Detect which cell encompasses the target text, then output its [X, Y] center coordinate. 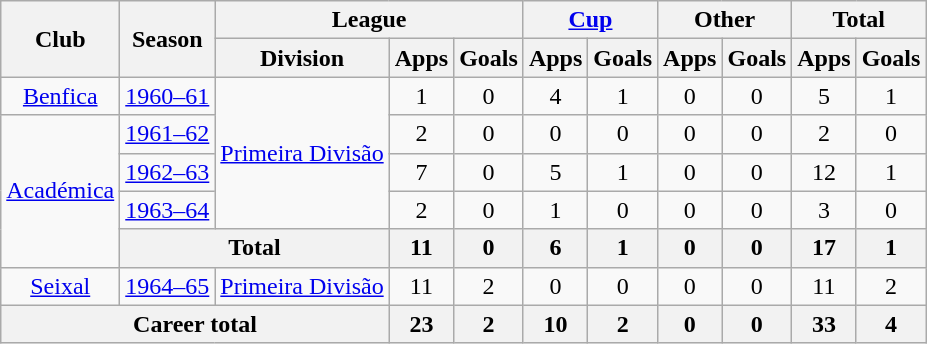
Académica [60, 191]
3 [824, 210]
1960–61 [168, 96]
1961–62 [168, 134]
33 [824, 324]
1964–65 [168, 286]
12 [824, 172]
10 [555, 324]
1963–64 [168, 210]
Season [168, 39]
Cup [590, 20]
Seixal [60, 286]
7 [421, 172]
Club [60, 39]
1962–63 [168, 172]
23 [421, 324]
6 [555, 248]
Benfica [60, 96]
Career total [195, 324]
Other [725, 20]
Division [302, 58]
17 [824, 248]
League [370, 20]
